Capture the cell that displays the provided text and extract its (x, y) central coordinate. 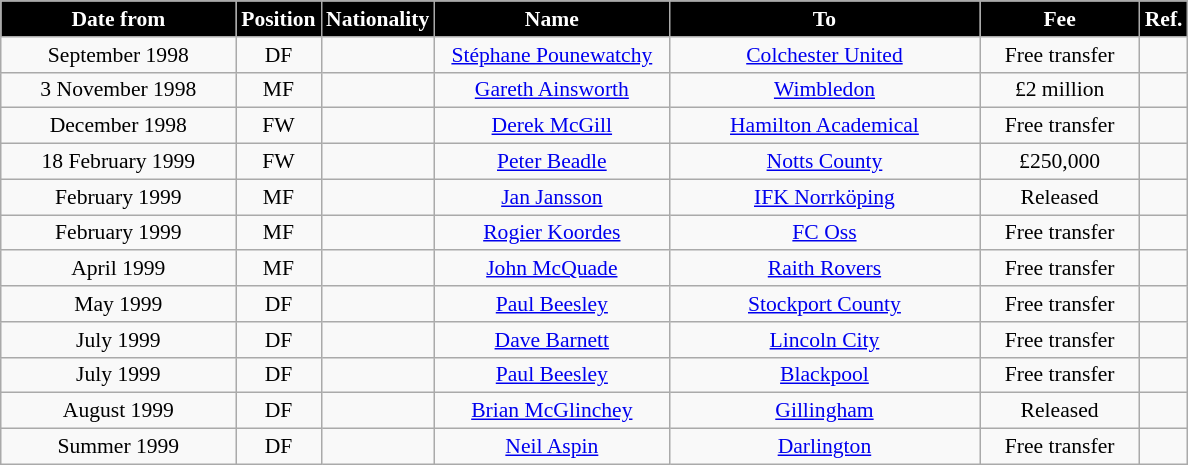
Colchester United (824, 55)
Dave Barnett (552, 340)
£2 million (1060, 90)
Jan Jansson (552, 197)
Darlington (824, 447)
September 1998 (118, 55)
Date from (118, 19)
Rogier Koordes (552, 233)
Gareth Ainsworth (552, 90)
Brian McGlinchey (552, 411)
£250,000 (1060, 162)
Peter Beadle (552, 162)
Name (552, 19)
Position (278, 19)
Stéphane Pounewatchy (552, 55)
Hamilton Academical (824, 126)
May 1999 (118, 304)
Wimbledon (824, 90)
April 1999 (118, 269)
To (824, 19)
August 1999 (118, 411)
Gillingham (824, 411)
Summer 1999 (118, 447)
3 November 1998 (118, 90)
Blackpool (824, 375)
Nationality (378, 19)
Neil Aspin (552, 447)
18 February 1999 (118, 162)
Derek McGill (552, 126)
John McQuade (552, 269)
Lincoln City (824, 340)
December 1998 (118, 126)
FC Oss (824, 233)
Stockport County (824, 304)
Fee (1060, 19)
IFK Norrköping (824, 197)
Raith Rovers (824, 269)
Ref. (1164, 19)
Notts County (824, 162)
